Locate the cell with the specified text and output its [x, y] center coordinate. 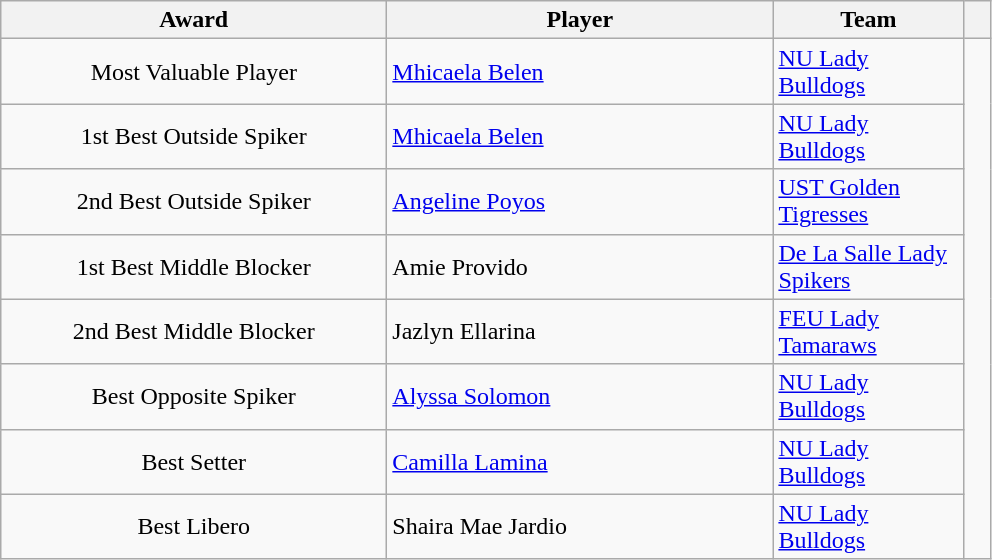
UST Golden Tigresses [868, 202]
Most Valuable Player [194, 72]
2nd Best Middle Blocker [194, 332]
Jazlyn Ellarina [580, 332]
Best Libero [194, 526]
Player [580, 20]
Team [868, 20]
Award [194, 20]
1st Best Outside Spiker [194, 136]
Camilla Lamina [580, 462]
Best Opposite Spiker [194, 396]
De La Salle Lady Spikers [868, 266]
Angeline Poyos [580, 202]
2nd Best Outside Spiker [194, 202]
1st Best Middle Blocker [194, 266]
Shaira Mae Jardio [580, 526]
Best Setter [194, 462]
Alyssa Solomon [580, 396]
Amie Provido [580, 266]
FEU Lady Tamaraws [868, 332]
